Capture the cell that displays the provided text and extract its [X, Y] central coordinate. 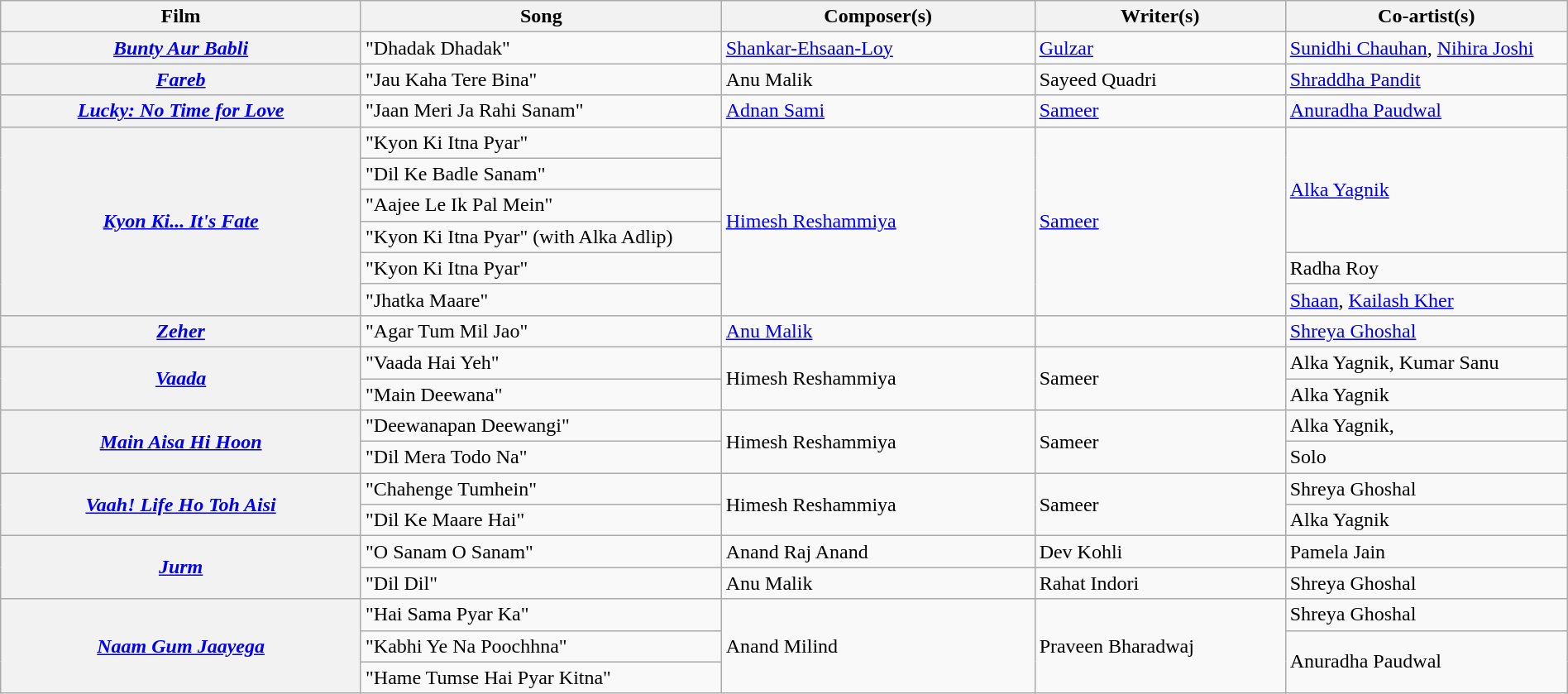
Writer(s) [1159, 17]
"Agar Tum Mil Jao" [541, 331]
"Dhadak Dhadak" [541, 48]
"Deewanapan Deewangi" [541, 426]
Alka Yagnik, Kumar Sanu [1426, 362]
"Main Deewana" [541, 395]
Fareb [181, 79]
Kyon Ki... It's Fate [181, 221]
"O Sanam O Sanam" [541, 552]
Anand Milind [878, 646]
"Hai Sama Pyar Ka" [541, 615]
Gulzar [1159, 48]
"Kabhi Ye Na Poochhna" [541, 646]
Anand Raj Anand [878, 552]
Naam Gum Jaayega [181, 646]
"Dil Ke Badle Sanam" [541, 174]
Alka Yagnik, [1426, 426]
Jurm [181, 567]
Composer(s) [878, 17]
"Aajee Le Ik Pal Mein" [541, 205]
Vaada [181, 378]
Pamela Jain [1426, 552]
Zeher [181, 331]
"Hame Tumse Hai Pyar Kitna" [541, 677]
"Jau Kaha Tere Bina" [541, 79]
Praveen Bharadwaj [1159, 646]
Co-artist(s) [1426, 17]
Main Aisa Hi Hoon [181, 442]
Shaan, Kailash Kher [1426, 299]
Lucky: No Time for Love [181, 111]
Dev Kohli [1159, 552]
Adnan Sami [878, 111]
Film [181, 17]
Shraddha Pandit [1426, 79]
"Dil Dil" [541, 583]
"Jhatka Maare" [541, 299]
Sunidhi Chauhan, Nihira Joshi [1426, 48]
Shankar-Ehsaan-Loy [878, 48]
"Kyon Ki Itna Pyar" (with Alka Adlip) [541, 237]
"Jaan Meri Ja Rahi Sanam" [541, 111]
"Chahenge Tumhein" [541, 489]
Radha Roy [1426, 268]
Solo [1426, 457]
Sayeed Quadri [1159, 79]
"Vaada Hai Yeh" [541, 362]
"Dil Ke Maare Hai" [541, 520]
"Dil Mera Todo Na" [541, 457]
Rahat Indori [1159, 583]
Bunty Aur Babli [181, 48]
Song [541, 17]
Vaah! Life Ho Toh Aisi [181, 505]
